Capture the cell that displays the provided text and extract its (x, y) central coordinate. 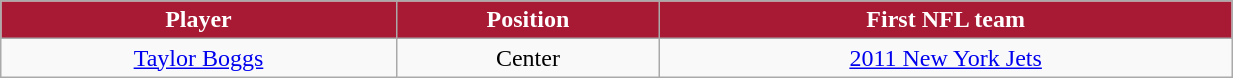
2011 New York Jets (946, 58)
Position (528, 20)
Center (528, 58)
Taylor Boggs (198, 58)
Player (198, 20)
First NFL team (946, 20)
